Provide the (X, Y) coordinate of the cell's center where the given text is located.  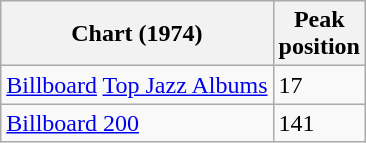
Peakposition (319, 34)
Billboard 200 (137, 123)
Billboard Top Jazz Albums (137, 85)
Chart (1974) (137, 34)
141 (319, 123)
17 (319, 85)
